Find where the given text appears and provide that cell's center as (X, Y) coordinate. 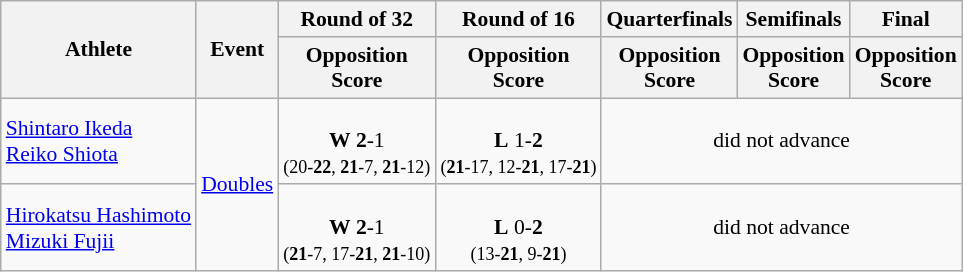
Round of 32 (356, 19)
L 0-2(13-21, 9-21) (518, 228)
Round of 16 (518, 19)
Event (237, 50)
Final (906, 19)
Quarterfinals (669, 19)
Doubles (237, 184)
Semifinals (794, 19)
Shintaro Ikeda Reiko Shiota (98, 142)
L 1-2(21-17, 12-21, 17-21) (518, 142)
Athlete (98, 50)
Hirokatsu Hashimoto Mizuki Fujii (98, 228)
W 2-1(21-7, 17-21, 21-10) (356, 228)
W 2-1(20-22, 21-7, 21-12) (356, 142)
